For the text-containing cell, return its midpoint in (x, y) coordinate format. 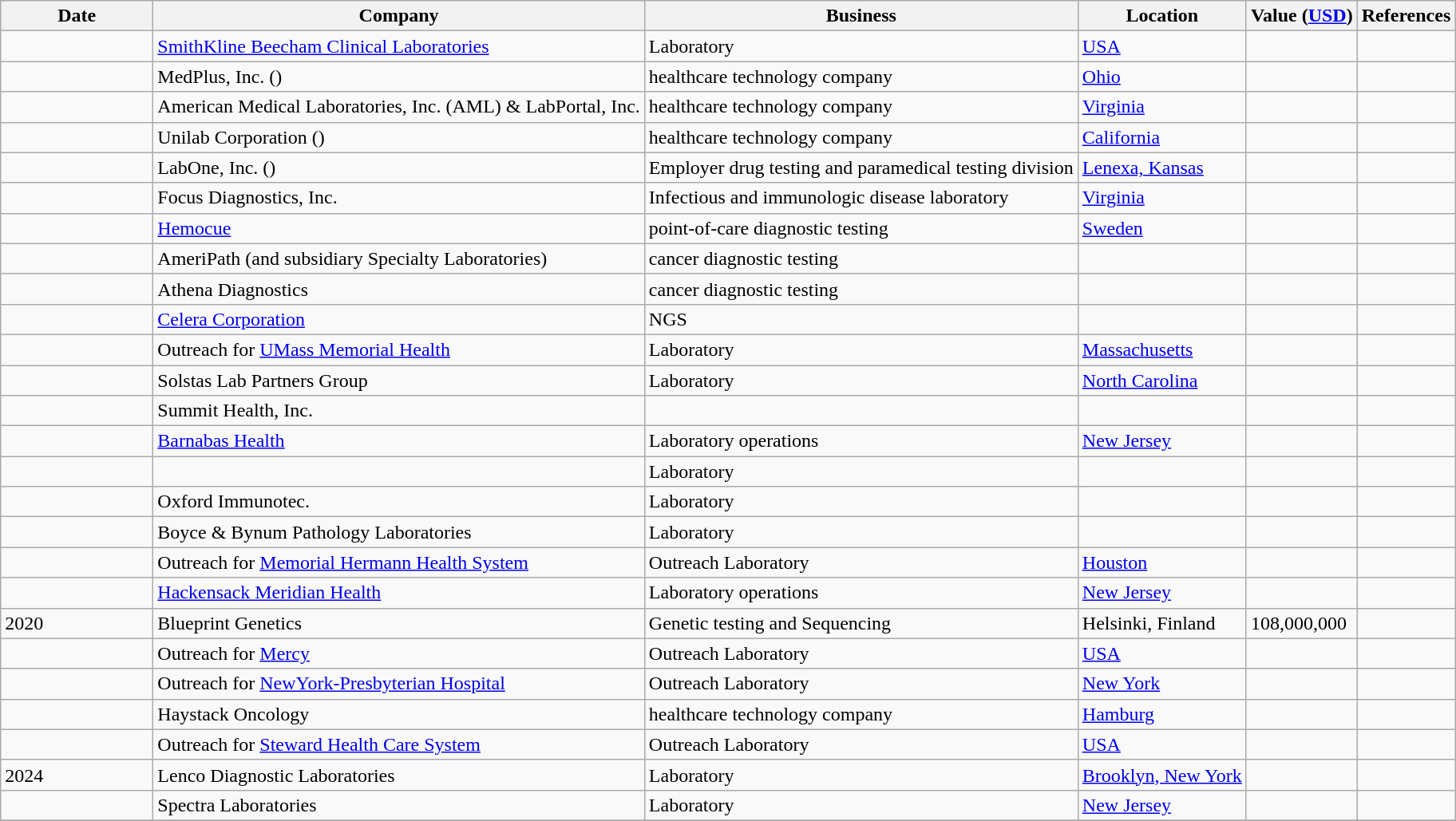
Summit Health, Inc. (399, 411)
Location (1162, 16)
California (1162, 137)
SmithKline Beecham Clinical Laboratories (399, 46)
Hackensack Meridian Health (399, 593)
Hamburg (1162, 714)
Brooklyn, New York (1162, 775)
LabOne, Inc. () (399, 168)
108,000,000 (1301, 623)
Company (399, 16)
Celera Corporation (399, 319)
Solstas Lab Partners Group (399, 381)
Haystack Oncology (399, 714)
Hemocue (399, 228)
Outreach for NewYork-Presbyterian Hospital (399, 684)
Boyce & Bynum Pathology Laboratories (399, 532)
References (1407, 16)
Athena Diagnostics (399, 289)
Employer drug testing and paramedical testing division (861, 168)
AmeriPath (and subsidiary Specialty Laboratories) (399, 259)
Massachusetts (1162, 349)
Sweden (1162, 228)
Focus Diagnostics, Inc. (399, 198)
Outreach for Steward Health Care System (399, 744)
Outreach for UMass Memorial Health (399, 349)
MedPlus, Inc. () (399, 77)
point-of-care diagnostic testing (861, 228)
Date (77, 16)
Lenexa, Kansas (1162, 168)
Outreach for Memorial Hermann Health System (399, 562)
2024 (77, 775)
Business (861, 16)
Unilab Corporation () (399, 137)
2020 (77, 623)
Value (USD) (1301, 16)
American Medical Laboratories, Inc. (AML) & LabPortal, Inc. (399, 107)
Spectra Laboratories (399, 805)
Lenco Diagnostic Laboratories (399, 775)
Ohio (1162, 77)
North Carolina (1162, 381)
NGS (861, 319)
Infectious and immunologic disease laboratory (861, 198)
Barnabas Health (399, 441)
Blueprint Genetics (399, 623)
Houston (1162, 562)
Oxford Immunotec. (399, 502)
Helsinki, Finland (1162, 623)
New York (1162, 684)
Outreach for Mercy (399, 653)
Genetic testing and Sequencing (861, 623)
